Identify which cell holds the provided text, then report its (X, Y) central coordinate. 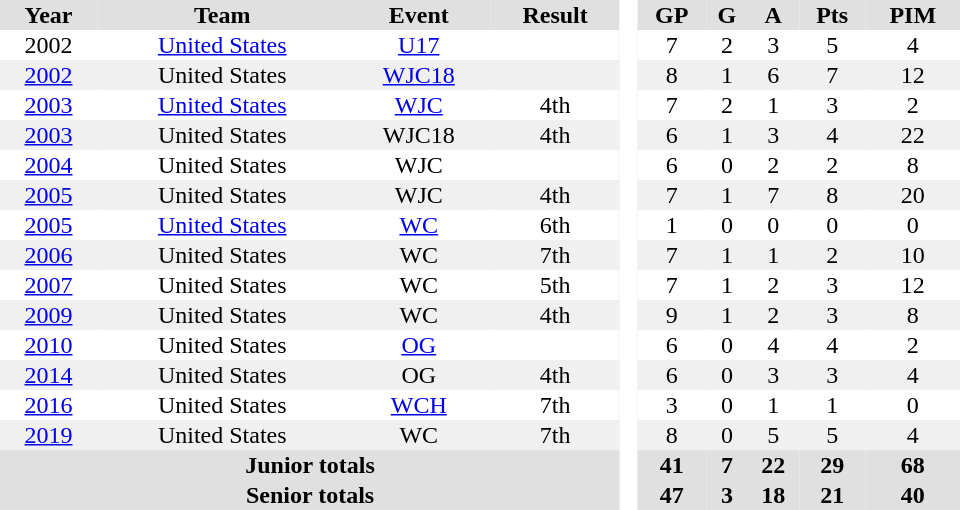
9 (672, 315)
10 (912, 255)
29 (832, 465)
Team (222, 15)
WCH (418, 405)
2016 (48, 405)
41 (672, 465)
PIM (912, 15)
5th (555, 285)
2009 (48, 315)
Junior totals (310, 465)
18 (774, 495)
Senior totals (310, 495)
2006 (48, 255)
G (726, 15)
Result (555, 15)
2010 (48, 345)
Event (418, 15)
40 (912, 495)
47 (672, 495)
Year (48, 15)
2007 (48, 285)
2019 (48, 435)
A (774, 15)
6th (555, 225)
68 (912, 465)
2014 (48, 375)
Pts (832, 15)
U17 (418, 45)
2004 (48, 165)
20 (912, 195)
GP (672, 15)
21 (832, 495)
